Extract the (x, y) coordinate from the center of the cell holding the provided text.  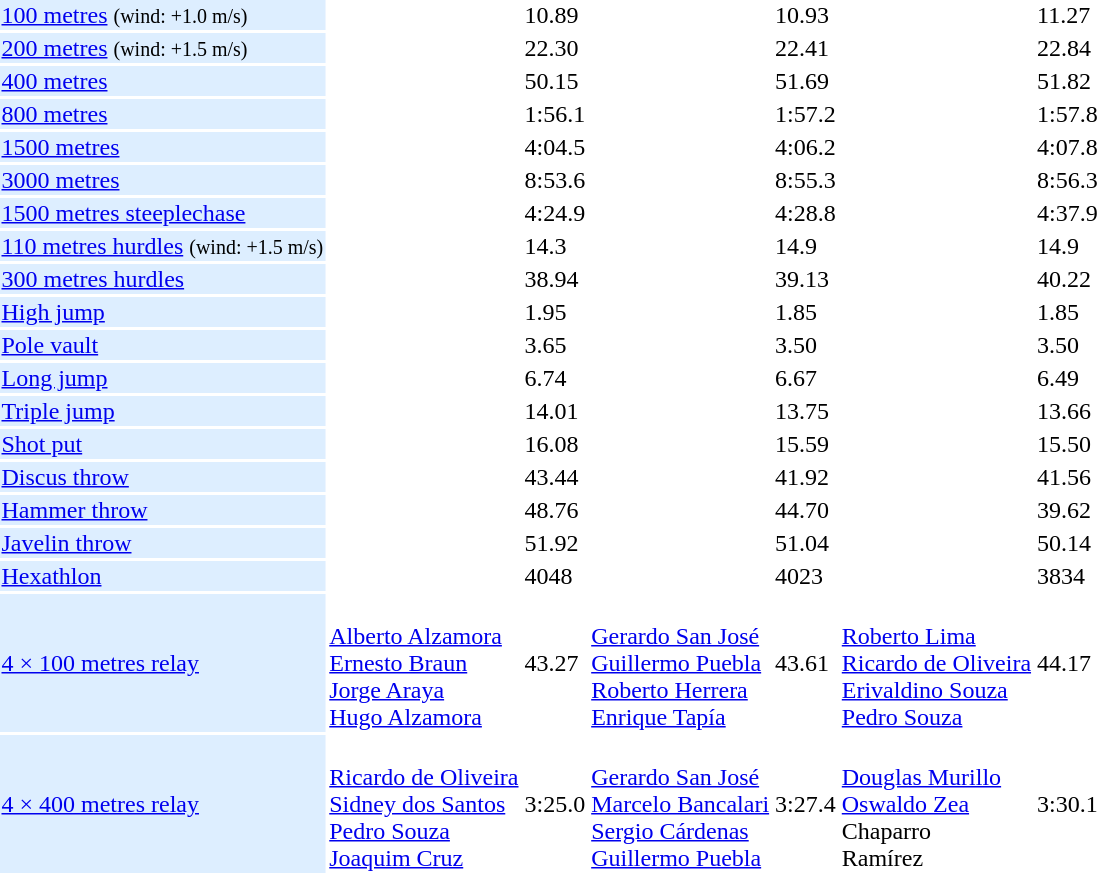
41.92 (806, 477)
3.50 (806, 345)
4 × 400 metres relay (162, 804)
51.04 (806, 543)
48.76 (555, 510)
4048 (555, 576)
4 × 100 metres relay (162, 663)
Triple jump (162, 411)
110 metres hurdles (wind: +1.5 m/s) (162, 246)
8:55.3 (806, 180)
High jump (162, 312)
Douglas Murillo Oswaldo Zea Chaparro Ramírez (936, 804)
300 metres hurdles (162, 279)
22.30 (555, 48)
22.41 (806, 48)
3.65 (555, 345)
1:56.1 (555, 114)
4:04.5 (555, 147)
800 metres (162, 114)
4:06.2 (806, 147)
Roberto Lima Ricardo de Oliveira Erivaldino Souza Pedro Souza (936, 663)
Long jump (162, 378)
3:27.4 (806, 804)
38.94 (555, 279)
Hammer throw (162, 510)
43.61 (806, 663)
10.93 (806, 15)
14.9 (806, 246)
Gerardo San José Guillermo Puebla Roberto Herrera Enrique Tapía (680, 663)
1:57.2 (806, 114)
1500 metres steeplechase (162, 213)
51.92 (555, 543)
Discus throw (162, 477)
Shot put (162, 444)
Pole vault (162, 345)
Javelin throw (162, 543)
3000 metres (162, 180)
15.59 (806, 444)
43.44 (555, 477)
4:28.8 (806, 213)
51.69 (806, 81)
100 metres (wind: +1.0 m/s) (162, 15)
Ricardo de Oliveira Sidney dos Santos Pedro Souza Joaquim Cruz (424, 804)
6.67 (806, 378)
400 metres (162, 81)
50.15 (555, 81)
4:24.9 (555, 213)
14.01 (555, 411)
6.74 (555, 378)
Gerardo San José Marcelo Bancalari Sergio Cárdenas Guillermo Puebla (680, 804)
10.89 (555, 15)
13.75 (806, 411)
39.13 (806, 279)
43.27 (555, 663)
200 metres (wind: +1.5 m/s) (162, 48)
1.95 (555, 312)
8:53.6 (555, 180)
16.08 (555, 444)
44.70 (806, 510)
1500 metres (162, 147)
14.3 (555, 246)
3:25.0 (555, 804)
Alberto Alzamora Ernesto Braun Jorge Araya Hugo Alzamora (424, 663)
Hexathlon (162, 576)
1.85 (806, 312)
4023 (806, 576)
